Identify which cell holds the provided text, then report its [x, y] central coordinate. 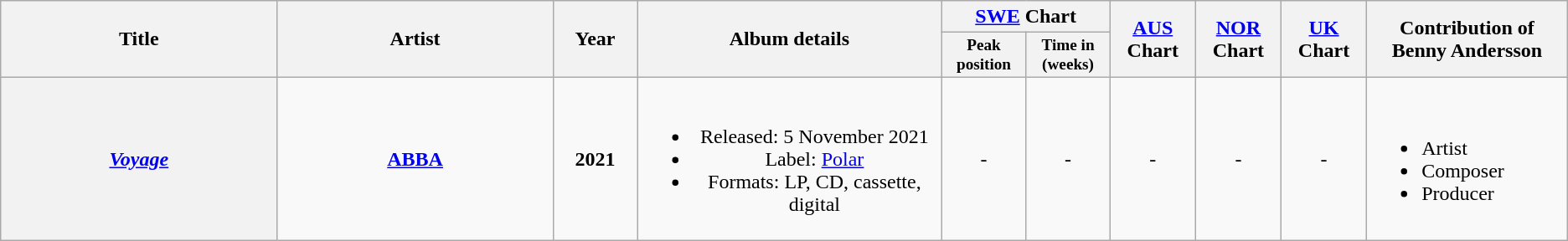
AUS Chart [1153, 39]
Contribution ofBenny Andersson [1467, 39]
ABBA [415, 159]
Time in(weeks) [1068, 55]
2021 [595, 159]
Peak position [983, 55]
ArtistComposerProducer [1467, 159]
Year [595, 39]
Album details [790, 39]
UKChart [1323, 39]
Released: 5 November 2021Label: PolarFormats: LP, CD, cassette, digital [790, 159]
Artist [415, 39]
Voyage [139, 159]
Title [139, 39]
NORChart [1238, 39]
SWE Chart [1025, 17]
